Detect which cell encompasses the target text, then output its [X, Y] center coordinate. 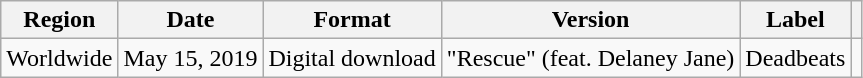
Format [352, 20]
"Rescue" (feat. Delaney Jane) [590, 58]
May 15, 2019 [190, 58]
Label [796, 20]
Date [190, 20]
Digital download [352, 58]
Worldwide [60, 58]
Version [590, 20]
Deadbeats [796, 58]
Region [60, 20]
